From the cell containing the given text, extract its center point as [x, y] coordinate. 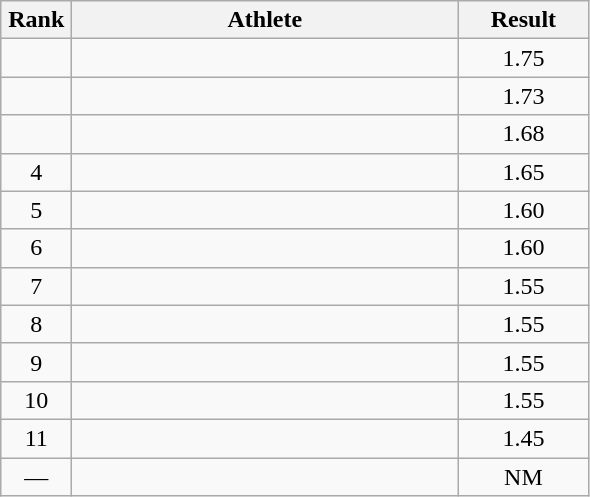
1.65 [524, 172]
7 [36, 286]
6 [36, 248]
1.68 [524, 134]
Athlete [265, 20]
Result [524, 20]
9 [36, 362]
1.73 [524, 96]
11 [36, 438]
— [36, 477]
5 [36, 210]
1.45 [524, 438]
4 [36, 172]
1.75 [524, 58]
10 [36, 400]
8 [36, 324]
Rank [36, 20]
NM [524, 477]
